Output the [x, y] coordinate of the center of the cell containing the given text.  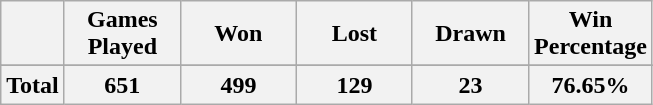
Drawn [470, 34]
23 [470, 85]
Lost [354, 34]
Total [33, 85]
76.65% [591, 85]
129 [354, 85]
499 [238, 85]
Won [238, 34]
Games Played [122, 34]
651 [122, 85]
Win Percentage [591, 34]
